Output the (x, y) coordinate of the center of the cell containing the given text.  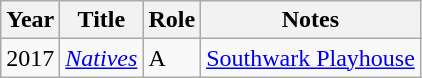
Natives (102, 58)
Southwark Playhouse (311, 58)
A (172, 58)
Notes (311, 20)
Role (172, 20)
Year (30, 20)
2017 (30, 58)
Title (102, 20)
